From the cell containing the given text, extract its center point as (x, y) coordinate. 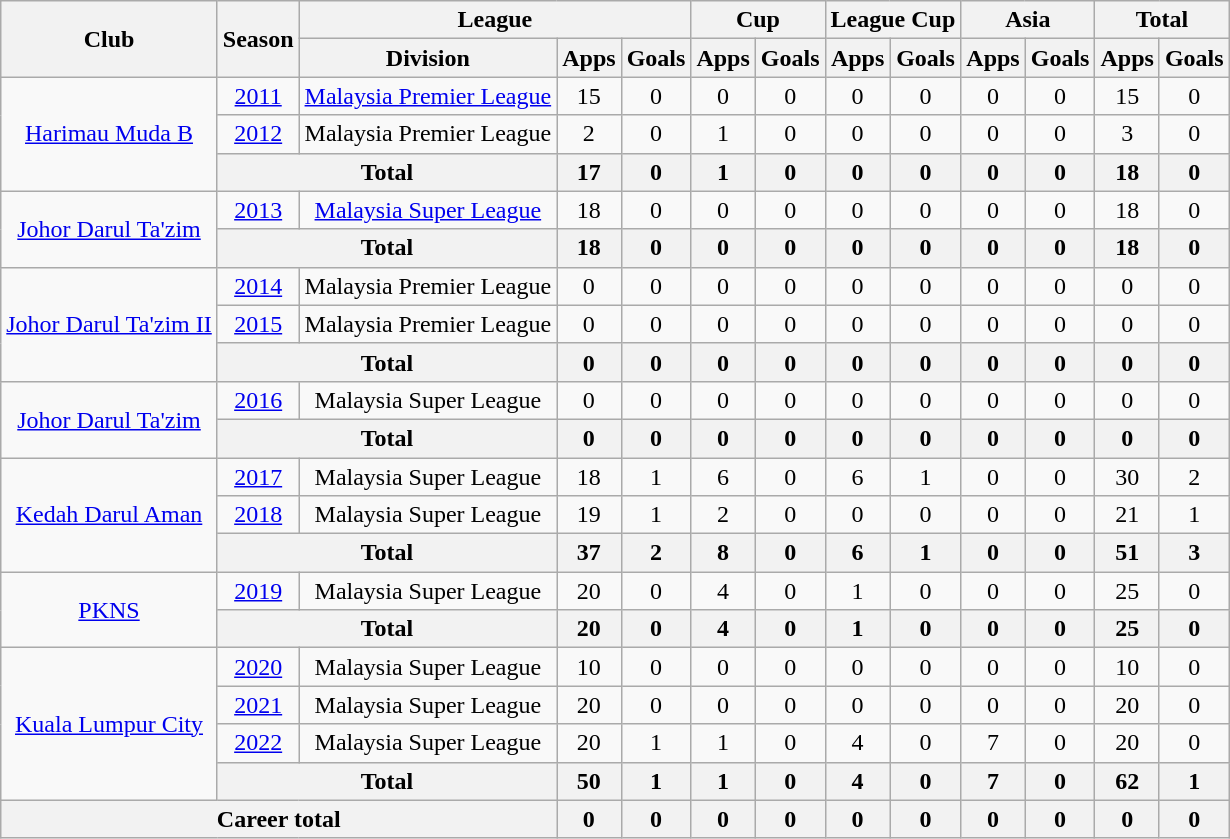
51 (1127, 553)
37 (589, 553)
League Cup (893, 20)
2018 (258, 515)
Cup (758, 20)
62 (1127, 781)
2016 (258, 400)
19 (589, 515)
Division (428, 58)
2020 (258, 667)
Career total (279, 819)
2022 (258, 743)
2019 (258, 591)
2013 (258, 210)
8 (723, 553)
17 (589, 172)
50 (589, 781)
2012 (258, 134)
Kuala Lumpur City (110, 724)
Kedah Darul Aman (110, 515)
2011 (258, 96)
Asia (1028, 20)
2021 (258, 705)
2015 (258, 324)
Club (110, 39)
21 (1127, 515)
PKNS (110, 610)
Johor Darul Ta'zim II (110, 324)
2017 (258, 477)
Harimau Muda B (110, 134)
Season (258, 39)
League (495, 20)
30 (1127, 477)
2014 (258, 286)
